For the text-containing cell, return its midpoint in (x, y) coordinate format. 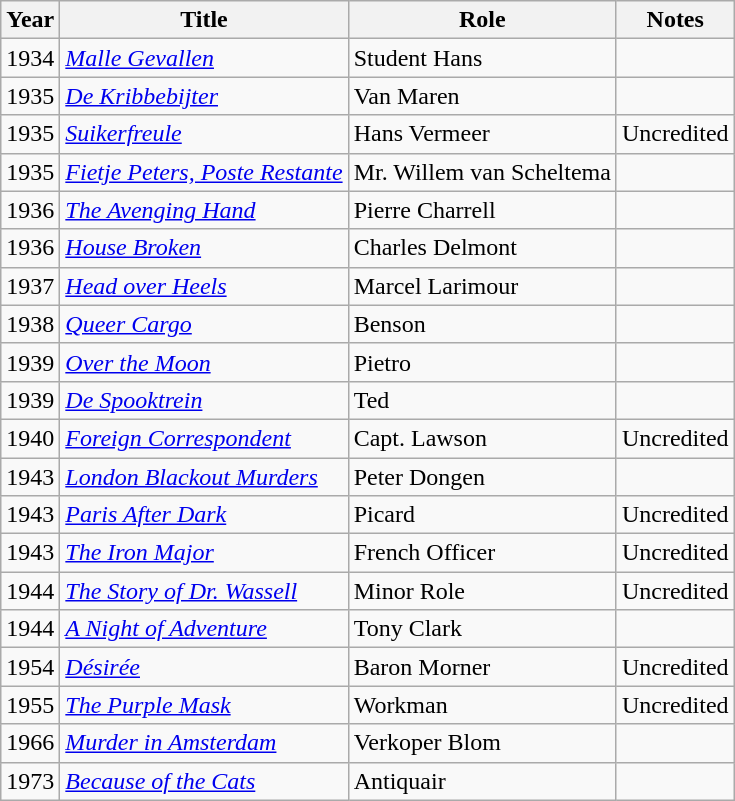
Tony Clark (482, 629)
1940 (30, 438)
Pietro (482, 362)
Picard (482, 515)
Charles Delmont (482, 248)
The Iron Major (204, 553)
House Broken (204, 248)
Peter Dongen (482, 477)
Ted (482, 400)
Hans Vermeer (482, 134)
Because of the Cats (204, 781)
Marcel Larimour (482, 286)
Verkoper Blom (482, 743)
1938 (30, 324)
The Avenging Hand (204, 210)
Désirée (204, 667)
Year (30, 20)
Notes (675, 20)
De Kribbebijter (204, 96)
1934 (30, 58)
Title (204, 20)
Minor Role (482, 591)
Capt. Lawson (482, 438)
Role (482, 20)
Workman (482, 705)
1954 (30, 667)
Foreign Correspondent (204, 438)
French Officer (482, 553)
Paris After Dark (204, 515)
1973 (30, 781)
Benson (482, 324)
1955 (30, 705)
Fietje Peters, Poste Restante (204, 172)
Over the Moon (204, 362)
1966 (30, 743)
De Spooktrein (204, 400)
Queer Cargo (204, 324)
Mr. Willem van Scheltema (482, 172)
Head over Heels (204, 286)
Suikerfreule (204, 134)
Pierre Charrell (482, 210)
London Blackout Murders (204, 477)
Van Maren (482, 96)
Antiquair (482, 781)
Student Hans (482, 58)
A Night of Adventure (204, 629)
The Purple Mask (204, 705)
1937 (30, 286)
Baron Morner (482, 667)
Murder in Amsterdam (204, 743)
The Story of Dr. Wassell (204, 591)
Malle Gevallen (204, 58)
